Pinpoint the cell where the given text exists, returning its (X, Y) midpoint coordinate. 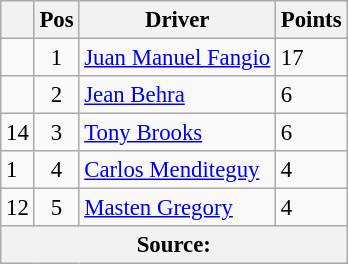
Points (312, 20)
3 (56, 133)
Carlos Menditeguy (178, 170)
14 (18, 133)
Driver (178, 20)
17 (312, 58)
Juan Manuel Fangio (178, 58)
Tony Brooks (178, 133)
Masten Gregory (178, 208)
Pos (56, 20)
5 (56, 208)
Source: (174, 245)
12 (18, 208)
2 (56, 95)
Jean Behra (178, 95)
